Output the (x, y) coordinate of the center of the cell containing the given text.  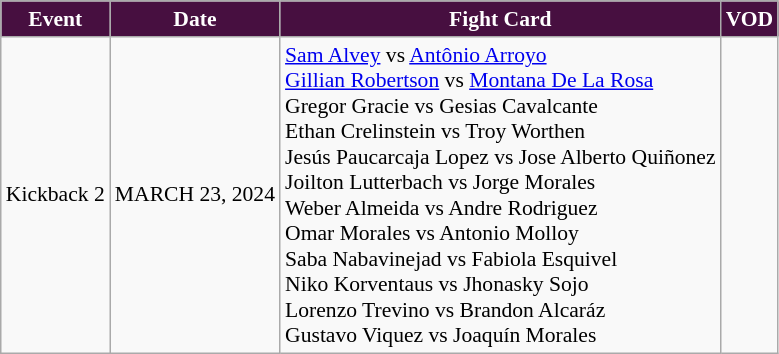
Event (56, 19)
VOD (750, 19)
MARCH 23, 2024 (195, 195)
Fight Card (500, 19)
Kickback 2 (56, 195)
Date (195, 19)
